Detect which cell encompasses the target text, then output its [X, Y] center coordinate. 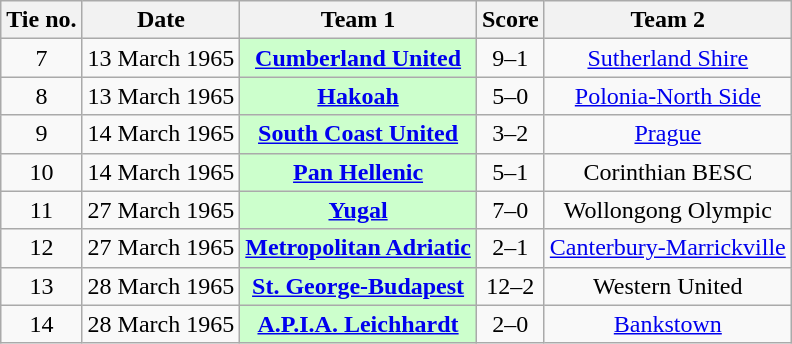
11 [42, 210]
5–0 [510, 96]
Corinthian BESC [668, 172]
Hakoah [358, 96]
12–2 [510, 286]
Canterbury-Marrickville [668, 248]
A.P.I.A. Leichhardt [358, 324]
9 [42, 134]
Bankstown [668, 324]
Date [161, 20]
8 [42, 96]
14 [42, 324]
3–2 [510, 134]
Team 2 [668, 20]
12 [42, 248]
South Coast United [358, 134]
Western United [668, 286]
2–1 [510, 248]
Team 1 [358, 20]
13 [42, 286]
2–0 [510, 324]
Polonia-North Side [668, 96]
Metropolitan Adriatic [358, 248]
Wollongong Olympic [668, 210]
5–1 [510, 172]
10 [42, 172]
Pan Hellenic [358, 172]
7 [42, 58]
9–1 [510, 58]
Prague [668, 134]
Score [510, 20]
St. George-Budapest [358, 286]
Yugal [358, 210]
Tie no. [42, 20]
Sutherland Shire [668, 58]
Cumberland United [358, 58]
7–0 [510, 210]
